Search for the cell housing the specified text and yield its [x, y] center coordinate. 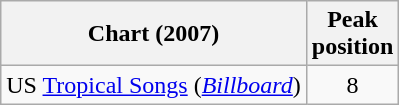
Peakposition [352, 34]
US Tropical Songs (Billboard) [154, 85]
Chart (2007) [154, 34]
8 [352, 85]
